Provide the [x, y] coordinate of the cell's center where the given text is located.  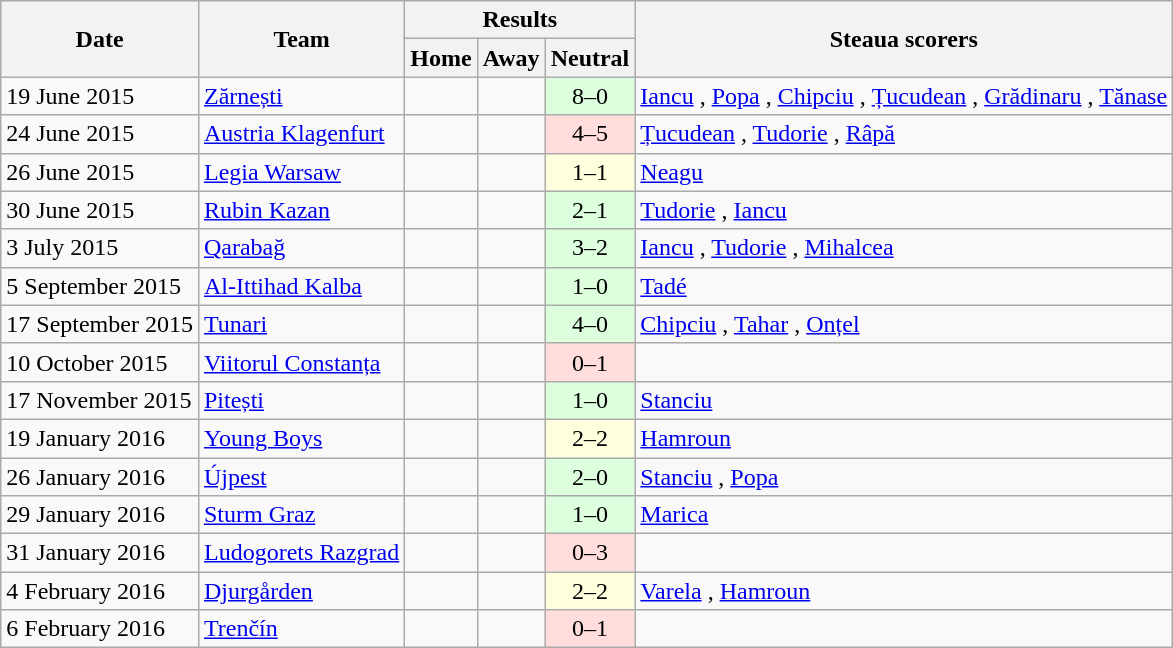
17 November 2015 [100, 400]
5 September 2015 [100, 286]
Ludogorets Razgrad [301, 553]
Viitorul Constanța [301, 362]
Djurgården [301, 591]
1–1 [590, 172]
Results [520, 20]
26 January 2016 [100, 477]
3–2 [590, 248]
3 July 2015 [100, 248]
Pitești [301, 400]
Újpest [301, 477]
4–0 [590, 324]
26 June 2015 [100, 172]
8–0 [590, 96]
Away [511, 58]
Rubin Kazan [301, 210]
19 January 2016 [100, 438]
Stanciu , Popa [904, 477]
Stanciu [904, 400]
Austria Klagenfurt [301, 134]
Iancu , Popa , Chipciu , Țucudean , Grădinaru , Tănase [904, 96]
4–5 [590, 134]
Home [441, 58]
Marica [904, 515]
Chipciu , Tahar , Onțel [904, 324]
Zărnești [301, 96]
24 June 2015 [100, 134]
Sturm Graz [301, 515]
Neutral [590, 58]
Țucudean , Tudorie , Râpă [904, 134]
6 February 2016 [100, 629]
Hamroun [904, 438]
30 June 2015 [100, 210]
Neagu [904, 172]
0–3 [590, 553]
Date [100, 39]
17 September 2015 [100, 324]
Young Boys [301, 438]
19 June 2015 [100, 96]
Tadé [904, 286]
2–1 [590, 210]
Legia Warsaw [301, 172]
Team [301, 39]
Tudorie , Iancu [904, 210]
Steaua scorers [904, 39]
31 January 2016 [100, 553]
Tunari [301, 324]
10 October 2015 [100, 362]
4 February 2016 [100, 591]
Al-Ittihad Kalba [301, 286]
Trenčín [301, 629]
29 January 2016 [100, 515]
Iancu , Tudorie , Mihalcea [904, 248]
Varela , Hamroun [904, 591]
Qarabağ [301, 248]
2–0 [590, 477]
